Locate the cell with the specified text and output its (x, y) center coordinate. 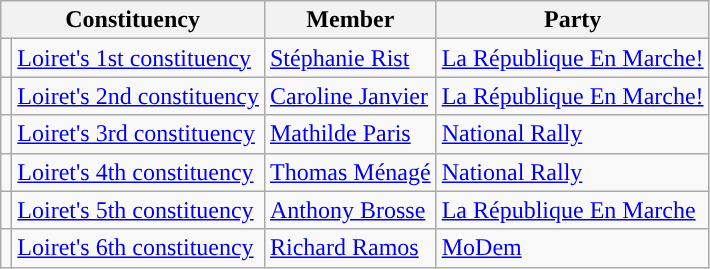
Stéphanie Rist (350, 58)
Richard Ramos (350, 248)
Party (572, 20)
Loiret's 3rd constituency (138, 134)
Thomas Ménagé (350, 172)
Mathilde Paris (350, 134)
Caroline Janvier (350, 96)
Loiret's 2nd constituency (138, 96)
Loiret's 6th constituency (138, 248)
Anthony Brosse (350, 210)
Loiret's 1st constituency (138, 58)
MoDem (572, 248)
Member (350, 20)
Loiret's 5th constituency (138, 210)
Constituency (133, 20)
La République En Marche (572, 210)
Loiret's 4th constituency (138, 172)
